Capture the cell that displays the provided text and extract its (x, y) central coordinate. 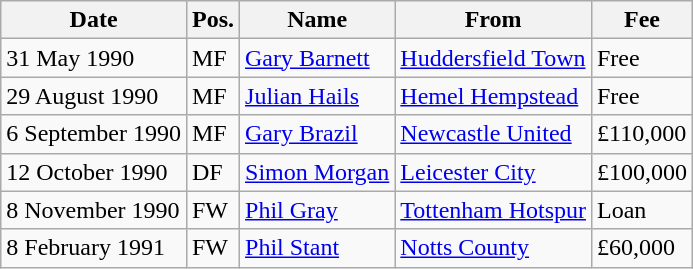
Newcastle United (494, 134)
Julian Hails (318, 96)
Phil Stant (318, 248)
Notts County (494, 248)
8 November 1990 (94, 210)
Pos. (212, 20)
£110,000 (642, 134)
Name (318, 20)
Date (94, 20)
Tottenham Hotspur (494, 210)
12 October 1990 (94, 172)
£100,000 (642, 172)
8 February 1991 (94, 248)
£60,000 (642, 248)
Leicester City (494, 172)
Phil Gray (318, 210)
Huddersfield Town (494, 58)
Gary Barnett (318, 58)
From (494, 20)
Hemel Hempstead (494, 96)
31 May 1990 (94, 58)
Fee (642, 20)
29 August 1990 (94, 96)
Simon Morgan (318, 172)
DF (212, 172)
Gary Brazil (318, 134)
6 September 1990 (94, 134)
Loan (642, 210)
